Provide the (X, Y) coordinate of the cell's center where the given text is located.  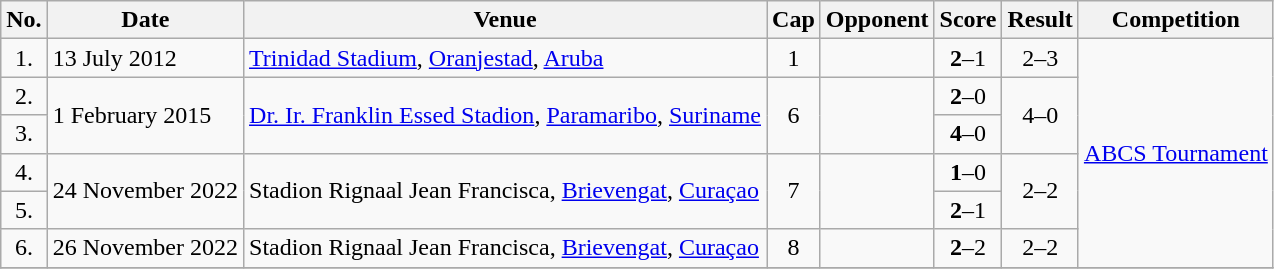
4. (24, 172)
13 July 2012 (145, 58)
2–0 (968, 96)
2–3 (1040, 58)
Opponent (877, 20)
Score (968, 20)
24 November 2022 (145, 191)
Dr. Ir. Franklin Essed Stadion, Paramaribo, Suriname (506, 115)
Venue (506, 20)
Date (145, 20)
Trinidad Stadium, Oranjestad, Aruba (506, 58)
Competition (1176, 20)
8 (794, 248)
No. (24, 20)
1 February 2015 (145, 115)
26 November 2022 (145, 248)
6. (24, 248)
5. (24, 210)
3. (24, 134)
2. (24, 96)
7 (794, 191)
1–0 (968, 172)
1 (794, 58)
Result (1040, 20)
Cap (794, 20)
1. (24, 58)
ABCS Tournament (1176, 153)
6 (794, 115)
